Capture the cell that displays the provided text and extract its (x, y) central coordinate. 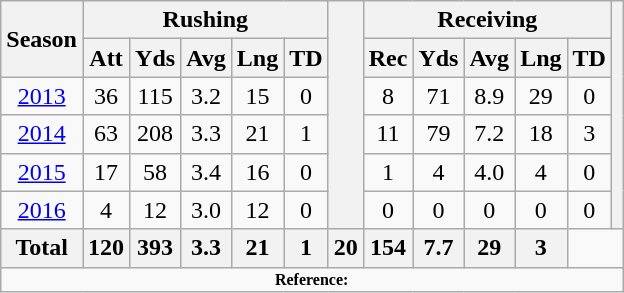
79 (438, 134)
8.9 (490, 96)
Reference: (312, 279)
20 (346, 248)
3.4 (206, 172)
2014 (42, 134)
Receiving (487, 20)
15 (257, 96)
58 (156, 172)
63 (106, 134)
Total (42, 248)
2013 (42, 96)
Rec (388, 58)
7.7 (438, 248)
4.0 (490, 172)
393 (156, 248)
154 (388, 248)
3.0 (206, 210)
8 (388, 96)
7.2 (490, 134)
Rushing (205, 20)
3.2 (206, 96)
Att (106, 58)
18 (541, 134)
120 (106, 248)
11 (388, 134)
2016 (42, 210)
36 (106, 96)
71 (438, 96)
17 (106, 172)
16 (257, 172)
208 (156, 134)
Season (42, 39)
2015 (42, 172)
115 (156, 96)
